Determine the [X, Y] coordinate at the center of the cell enclosing the given text.  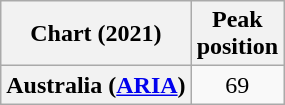
Peakposition [237, 34]
Chart (2021) [96, 34]
Australia (ARIA) [96, 85]
69 [237, 85]
